From the cell containing the given text, extract its center point as (X, Y) coordinate. 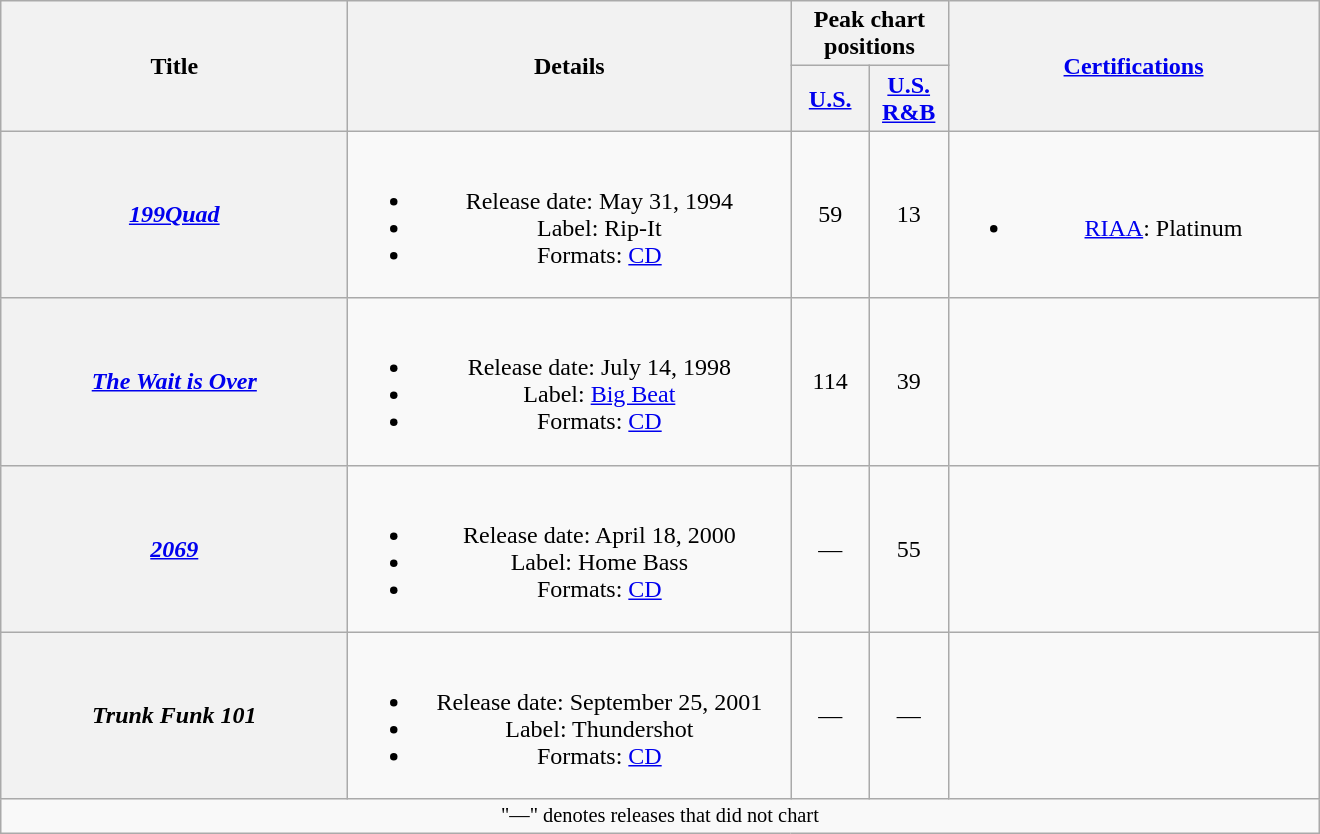
59 (830, 214)
39 (908, 382)
Release date: July 14, 1998Label: Big BeatFormats: CD (570, 382)
Title (174, 66)
Trunk Funk 101 (174, 716)
U.S.R&B (908, 98)
Release date: May 31, 1994Label: Rip-ItFormats: CD (570, 214)
Release date: April 18, 2000Label: Home BassFormats: CD (570, 548)
199Quad (174, 214)
Details (570, 66)
114 (830, 382)
55 (908, 548)
Peak chart positions (870, 34)
Release date: September 25, 2001Label: ThundershotFormats: CD (570, 716)
RIAA: Platinum (1134, 214)
2069 (174, 548)
Certifications (1134, 66)
The Wait is Over (174, 382)
U.S. (830, 98)
13 (908, 214)
"—" denotes releases that did not chart (660, 816)
